Output the (X, Y) coordinate of the center of the cell containing the given text.  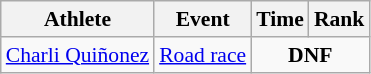
Time (280, 19)
Event (202, 19)
Charli Quiñonez (78, 55)
DNF (310, 55)
Rank (340, 19)
Athlete (78, 19)
Road race (202, 55)
